Capture the cell that displays the provided text and extract its [X, Y] central coordinate. 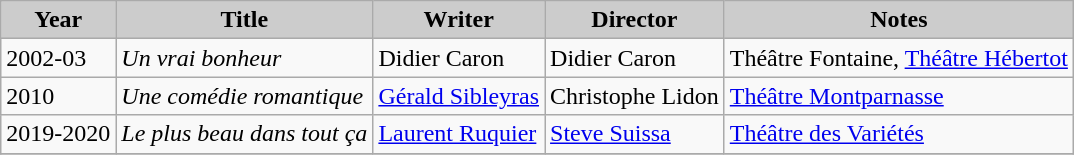
Christophe Lidon [635, 96]
Notes [898, 20]
Director [635, 20]
Writer [459, 20]
Théâtre Montparnasse [898, 96]
Un vrai bonheur [244, 58]
Laurent Ruquier [459, 134]
Théâtre Fontaine, Théâtre Hébertot [898, 58]
Le plus beau dans tout ça [244, 134]
Théâtre des Variétés [898, 134]
Une comédie romantique [244, 96]
Title [244, 20]
2019-2020 [58, 134]
2010 [58, 96]
Year [58, 20]
Steve Suissa [635, 134]
2002-03 [58, 58]
Gérald Sibleyras [459, 96]
